Scan for the cell matching the given text and deliver its (x, y) coordinate at center. 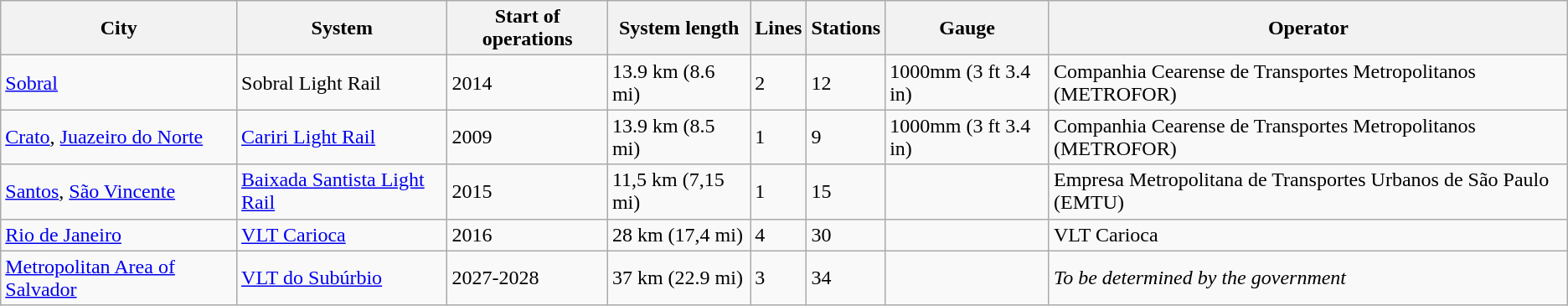
Operator (1308, 29)
Lines (779, 29)
Santos, São Vincente (119, 191)
30 (846, 235)
2027-2028 (528, 278)
Baixada Santista Light Rail (342, 191)
Start of operations (528, 29)
34 (846, 278)
4 (779, 235)
System length (678, 29)
2016 (528, 235)
Metropolitan Area of Salvador (119, 278)
2 (779, 82)
13.9 km (8.5 mi) (678, 137)
15 (846, 191)
Cariri Light Rail (342, 137)
13.9 km (8.6 mi) (678, 82)
2014 (528, 82)
28 km (17,4 mi) (678, 235)
Empresa Metropolitana de Transportes Urbanos de São Paulo (EMTU) (1308, 191)
2009 (528, 137)
Sobral (119, 82)
9 (846, 137)
3 (779, 278)
City (119, 29)
Stations (846, 29)
Crato, Juazeiro do Norte (119, 137)
12 (846, 82)
37 km (22.9 mi) (678, 278)
Gauge (967, 29)
11,5 km (7,15 mi) (678, 191)
VLT do Subúrbio (342, 278)
Rio de Janeiro (119, 235)
To be determined by the government (1308, 278)
Sobral Light Rail (342, 82)
2015 (528, 191)
System (342, 29)
